Return (x, y) of the center of cell containing provided text 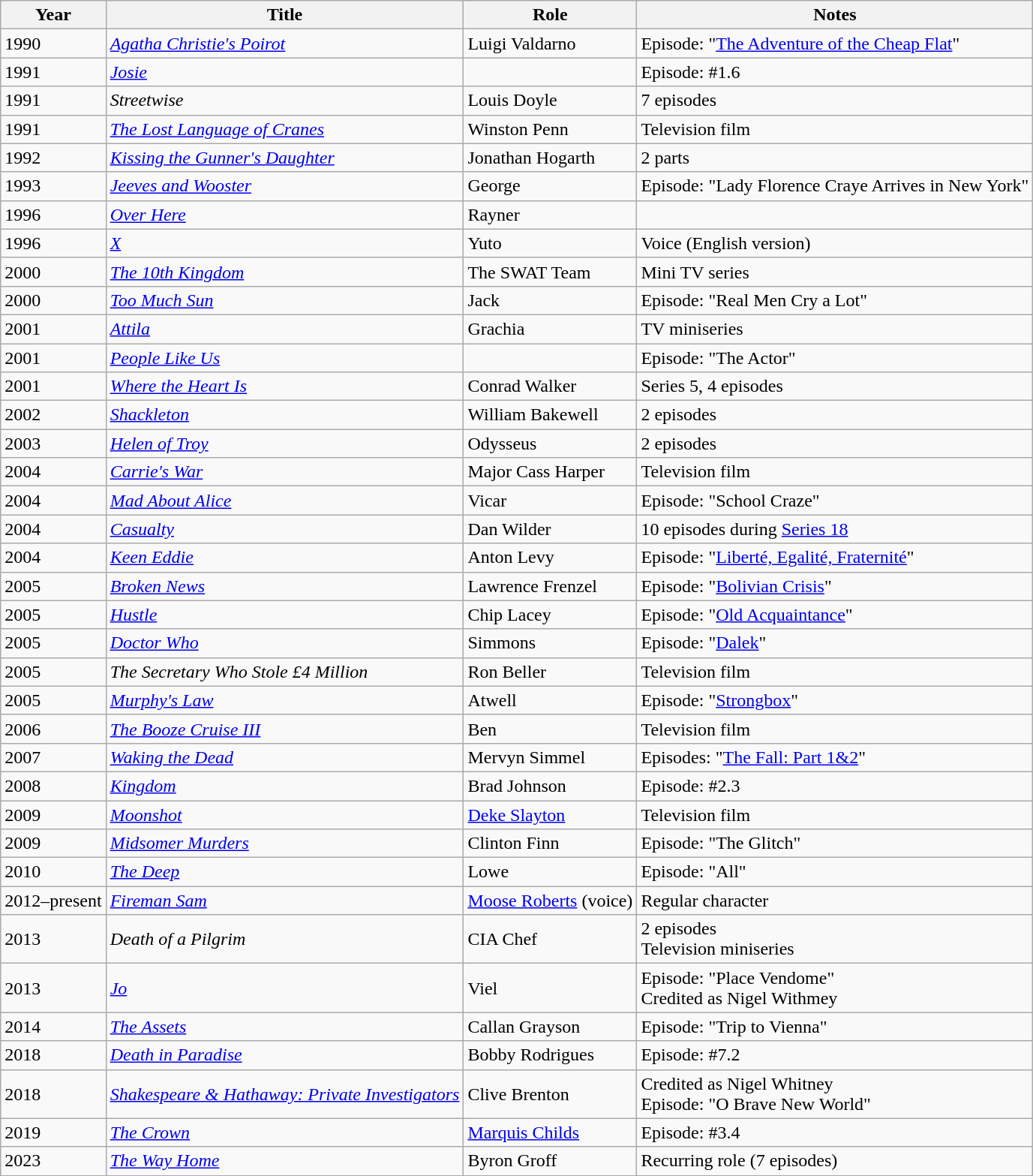
The Secretary Who Stole £4 Million (285, 672)
Broken News (285, 586)
Fireman Sam (285, 901)
Vicar (551, 501)
Odysseus (551, 444)
Callan Grayson (551, 1027)
Jeeves and Wooster (285, 186)
Where the Heart Is (285, 386)
Mini TV series (835, 272)
Episode: "The Actor" (835, 358)
Brad Johnson (551, 786)
Episode: "Old Acquaintance" (835, 615)
Conrad Walker (551, 386)
2007 (53, 757)
Episode: "Dalek" (835, 643)
Episode: "Liberté, Egalité, Fraternité" (835, 558)
2012–present (53, 901)
Yuto (551, 243)
Mad About Alice (285, 501)
Luigi Valdarno (551, 44)
2002 (53, 415)
Doctor Who (285, 643)
Episode: "Lady Florence Craye Arrives in New York" (835, 186)
Casualty (285, 529)
People Like Us (285, 358)
Recurring role (7 episodes) (835, 1161)
The SWAT Team (551, 272)
Episode: "Real Men Cry a Lot" (835, 300)
Shackleton (285, 415)
Moose Roberts (voice) (551, 901)
Atwell (551, 700)
Major Cass Harper (551, 472)
Louis Doyle (551, 101)
The Crown (285, 1132)
Over Here (285, 215)
Episode: "The Glitch" (835, 844)
Winston Penn (551, 129)
Credited as Nigel WhitneyEpisode: "O Brave New World" (835, 1094)
Kingdom (285, 786)
Streetwise (285, 101)
Agatha Christie's Poirot (285, 44)
Episode: #1.6 (835, 72)
Jonathan Hogarth (551, 158)
Keen Eddie (285, 558)
Deke Slayton (551, 814)
10 episodes during Series 18 (835, 529)
Death in Paradise (285, 1055)
2019 (53, 1132)
2006 (53, 729)
Episode: #7.2 (835, 1055)
George (551, 186)
Too Much Sun (285, 300)
Grachia (551, 329)
Chip Lacey (551, 615)
Notes (835, 15)
Episode: "All" (835, 872)
Episodes: "The Fall: Part 1&2" (835, 757)
2 episodesTelevision miniseries (835, 940)
1992 (53, 158)
Death of a Pilgrim (285, 940)
Hustle (285, 615)
Marquis Childs (551, 1132)
Role (551, 15)
Episode: "Place Vendome"Credited as Nigel Withmey (835, 988)
Josie (285, 72)
7 episodes (835, 101)
Murphy's Law (285, 700)
Lawrence Frenzel (551, 586)
Byron Groff (551, 1161)
Dan Wilder (551, 529)
Shakespeare & Hathaway: Private Investigators (285, 1094)
2003 (53, 444)
The Assets (285, 1027)
Viel (551, 988)
The Booze Cruise III (285, 729)
Jack (551, 300)
X (285, 243)
The Lost Language of Cranes (285, 129)
Series 5, 4 episodes (835, 386)
Episode: "The Adventure of the Cheap Flat" (835, 44)
Moonshot (285, 814)
Clive Brenton (551, 1094)
William Bakewell (551, 415)
Clinton Finn (551, 844)
Jo (285, 988)
Waking the Dead (285, 757)
2008 (53, 786)
2010 (53, 872)
The 10th Kingdom (285, 272)
Year (53, 15)
Carrie's War (285, 472)
1993 (53, 186)
Attila (285, 329)
Ben (551, 729)
Lowe (551, 872)
Episode: "Trip to Vienna" (835, 1027)
1990 (53, 44)
Episode: "Strongbox" (835, 700)
Simmons (551, 643)
The Way Home (285, 1161)
Episode: #3.4 (835, 1132)
Episode: "Bolivian Crisis" (835, 586)
Episode: #2.3 (835, 786)
Voice (English version) (835, 243)
Midsomer Murders (285, 844)
Regular character (835, 901)
Title (285, 15)
2014 (53, 1027)
Helen of Troy (285, 444)
The Deep (285, 872)
Rayner (551, 215)
Mervyn Simmel (551, 757)
CIA Chef (551, 940)
Bobby Rodrigues (551, 1055)
Episode: "School Craze" (835, 501)
Kissing the Gunner's Daughter (285, 158)
2 parts (835, 158)
Anton Levy (551, 558)
2023 (53, 1161)
TV miniseries (835, 329)
Ron Beller (551, 672)
